Detect which cell encompasses the target text, then output its (x, y) center coordinate. 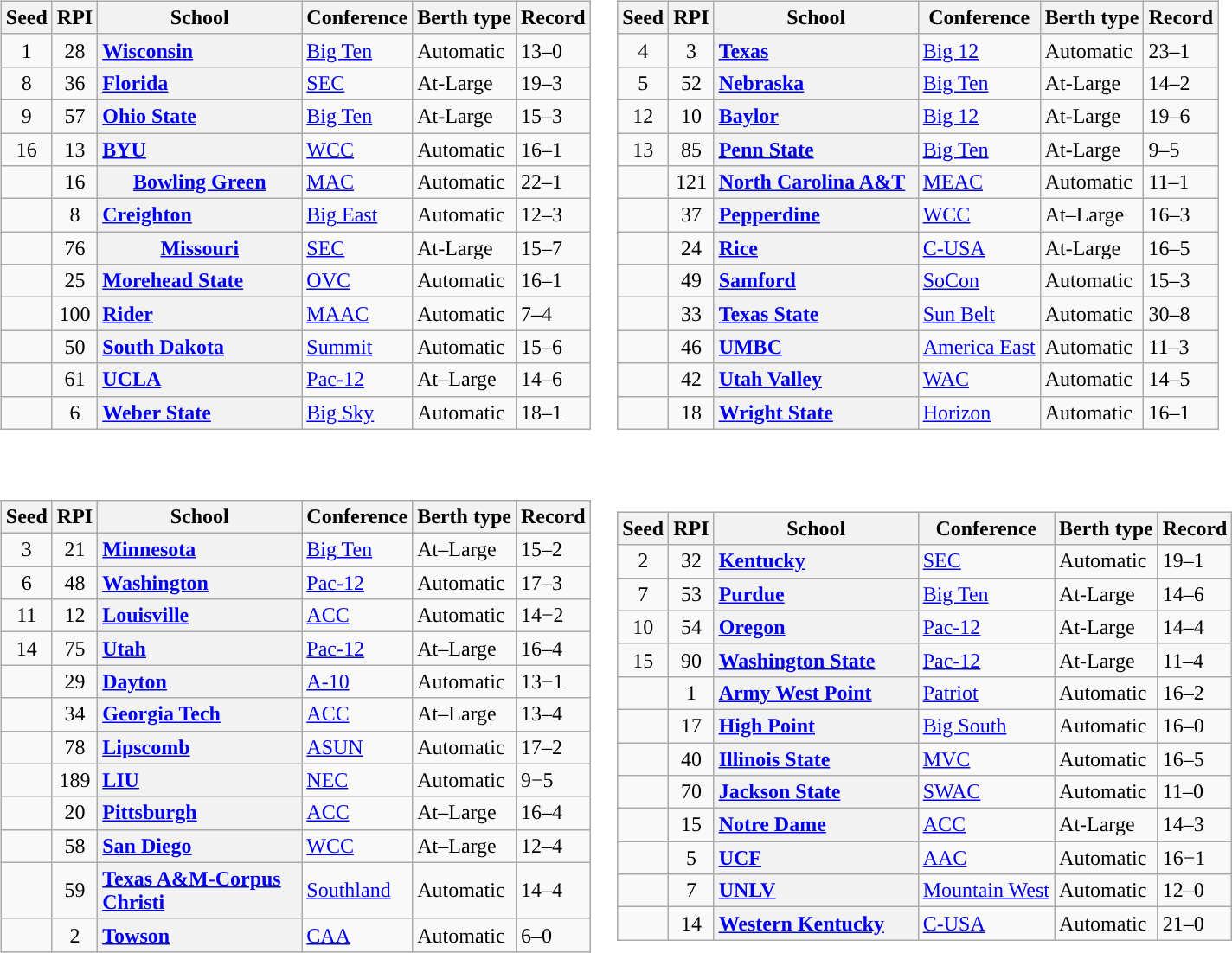
9−5 (553, 780)
Utah (200, 649)
Lipscomb (200, 747)
Sun Belt (979, 314)
Minnesota (200, 550)
12–3 (553, 215)
Nebraska (816, 83)
20 (74, 813)
BYU (200, 150)
11–4 (1195, 660)
34 (74, 714)
Texas A&M-Corpus Christi (200, 891)
19–1 (1195, 561)
Louisville (200, 616)
59 (74, 891)
Big Sky (357, 413)
Purdue (816, 594)
189 (74, 780)
Samford (816, 281)
WAC (979, 380)
16–2 (1195, 693)
Morehead State (200, 281)
Texas (816, 50)
21 (74, 550)
36 (74, 83)
Southland (357, 891)
OVC (357, 281)
75 (74, 649)
13–4 (553, 714)
11 (26, 616)
78 (74, 747)
Big South (986, 726)
UCF (816, 858)
14−2 (553, 616)
16−1 (1195, 858)
Mountain West (986, 891)
11–1 (1181, 182)
Jackson State (816, 792)
9–5 (1181, 150)
32 (691, 561)
Horizon (979, 413)
70 (691, 792)
9 (26, 116)
18–1 (553, 413)
Army West Point (816, 693)
85 (691, 150)
Kentucky (816, 561)
52 (691, 83)
Illinois State (816, 758)
57 (74, 116)
42 (691, 380)
54 (691, 627)
28 (74, 50)
Rice (816, 248)
Creighton (200, 215)
22–1 (553, 182)
Georgia Tech (200, 714)
14–2 (1181, 83)
Penn State (816, 150)
19–6 (1181, 116)
12–0 (1195, 891)
15–6 (553, 347)
Oregon (816, 627)
17–2 (553, 747)
Baylor (816, 116)
23–1 (1181, 50)
21–0 (1195, 924)
61 (74, 380)
16–0 (1195, 726)
MAAC (357, 314)
A-10 (357, 681)
San Diego (200, 846)
LIU (200, 780)
Pittsburgh (200, 813)
18 (691, 413)
76 (74, 248)
SoCon (979, 281)
29 (74, 681)
16–3 (1181, 215)
MVC (986, 758)
Washington (200, 583)
Florida (200, 83)
High Point (816, 726)
13–0 (553, 50)
Wisconsin (200, 50)
90 (691, 660)
Rider (200, 314)
14–5 (1181, 380)
AAC (986, 858)
11–0 (1195, 792)
Bowling Green (200, 182)
13−1 (553, 681)
49 (691, 281)
33 (691, 314)
100 (74, 314)
48 (74, 583)
Towson (200, 935)
12–4 (553, 846)
North Carolina A&T (816, 182)
Pepperdine (816, 215)
Notre Dame (816, 825)
Summit (357, 347)
17 (691, 726)
Weber State (200, 413)
50 (74, 347)
SWAC (986, 792)
14–3 (1195, 825)
Ohio State (200, 116)
Utah Valley (816, 380)
UNLV (816, 891)
25 (74, 281)
46 (691, 347)
4 (644, 50)
Patriot (986, 693)
Big East (357, 215)
30–8 (1181, 314)
15–2 (553, 550)
America East (979, 347)
24 (691, 248)
UCLA (200, 380)
Wright State (816, 413)
121 (691, 182)
MAC (357, 182)
17–3 (553, 583)
11–3 (1181, 347)
Washington State (816, 660)
Missouri (200, 248)
ASUN (357, 747)
Western Kentucky (816, 924)
58 (74, 846)
Dayton (200, 681)
53 (691, 594)
40 (691, 758)
Texas State (816, 314)
6–0 (553, 935)
7–4 (553, 314)
NEC (357, 780)
South Dakota (200, 347)
UMBC (816, 347)
37 (691, 215)
CAA (357, 935)
MEAC (979, 182)
19–3 (553, 83)
15–7 (553, 248)
